Identify which cell holds the provided text, then report its (X, Y) central coordinate. 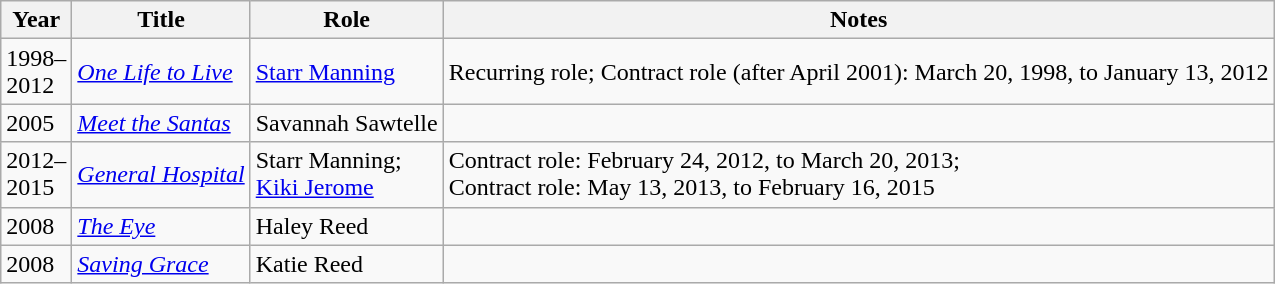
General Hospital (161, 174)
Title (161, 20)
Haley Reed (346, 226)
The Eye (161, 226)
2005 (36, 123)
Starr Manning;Kiki Jerome (346, 174)
Saving Grace (161, 264)
One Life to Live (161, 72)
Katie Reed (346, 264)
Role (346, 20)
Starr Manning (346, 72)
2012–2015 (36, 174)
Notes (858, 20)
1998–2012 (36, 72)
Meet the Santas (161, 123)
Recurring role; Contract role (after April 2001): March 20, 1998, to January 13, 2012 (858, 72)
Contract role: February 24, 2012, to March 20, 2013; Contract role: May 13, 2013, to February 16, 2015 (858, 174)
Savannah Sawtelle (346, 123)
Year (36, 20)
